Extract the (x, y) coordinate from the center of the cell holding the provided text.  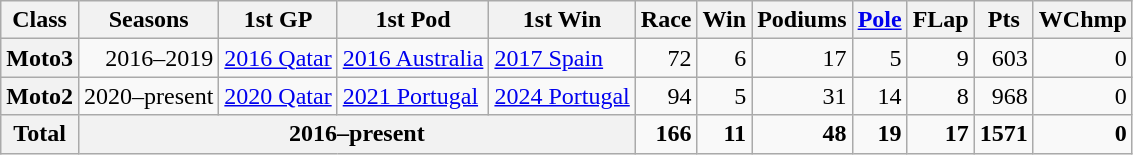
2024 Portugal (562, 96)
968 (1004, 96)
Seasons (148, 20)
2016 Australia (413, 58)
48 (802, 134)
1st GP (278, 20)
31 (802, 96)
WChmp (1082, 20)
Moto2 (40, 96)
19 (880, 134)
11 (724, 134)
603 (1004, 58)
Podiums (802, 20)
2020–present (148, 96)
1st Win (562, 20)
Race (666, 20)
2016 Qatar (278, 58)
2017 Spain (562, 58)
FLap (940, 20)
Total (40, 134)
2016–2019 (148, 58)
Moto3 (40, 58)
Pts (1004, 20)
2021 Portugal (413, 96)
72 (666, 58)
2020 Qatar (278, 96)
166 (666, 134)
94 (666, 96)
Pole (880, 20)
6 (724, 58)
14 (880, 96)
2016–present (356, 134)
1st Pod (413, 20)
8 (940, 96)
Win (724, 20)
1571 (1004, 134)
9 (940, 58)
Class (40, 20)
